Find where the given text appears and provide that cell's center as (x, y) coordinate. 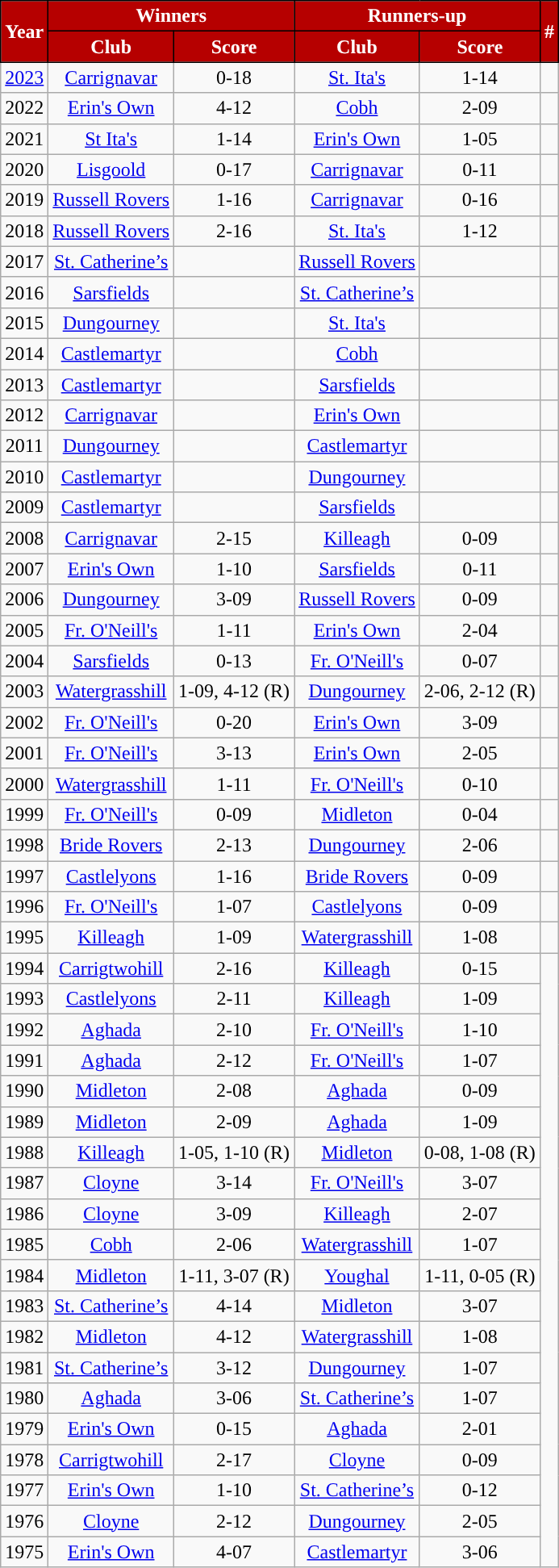
2016 (24, 292)
2-08 (234, 1091)
0-07 (479, 661)
2008 (24, 538)
1989 (24, 1122)
2012 (24, 416)
2-15 (234, 538)
2-11 (234, 999)
1984 (24, 1275)
2013 (24, 385)
2014 (24, 353)
1998 (24, 845)
2022 (24, 108)
0-16 (479, 200)
1983 (24, 1306)
0-13 (234, 661)
2-17 (234, 1460)
1999 (24, 814)
1976 (24, 1521)
1-12 (479, 231)
0-17 (234, 169)
2-06, 2-12 (R) (479, 692)
2006 (24, 600)
1995 (24, 938)
0-04 (479, 814)
4-07 (234, 1552)
3-13 (234, 753)
2003 (24, 692)
2000 (24, 784)
2-10 (234, 1030)
Runners-up (418, 16)
Year (24, 31)
Lisgoold (111, 169)
1-05 (479, 139)
1997 (24, 876)
Winners (171, 16)
St Ita's (111, 139)
2004 (24, 661)
2017 (24, 261)
1994 (24, 968)
2021 (24, 139)
2002 (24, 722)
2-01 (479, 1429)
2023 (24, 77)
1978 (24, 1460)
1993 (24, 999)
3-12 (234, 1368)
2010 (24, 477)
2009 (24, 508)
1982 (24, 1336)
2018 (24, 231)
Youghal (357, 1275)
1988 (24, 1152)
1-11, 3-07 (R) (234, 1275)
0-12 (479, 1491)
1990 (24, 1091)
1987 (24, 1183)
2015 (24, 323)
2-04 (479, 630)
0-18 (234, 77)
2011 (24, 446)
1-11, 0-05 (R) (479, 1275)
0-20 (234, 722)
0-08, 1-08 (R) (479, 1152)
2-13 (234, 845)
1996 (24, 907)
2020 (24, 169)
4-14 (234, 1306)
1981 (24, 1368)
1985 (24, 1244)
2001 (24, 753)
2007 (24, 569)
1980 (24, 1399)
1991 (24, 1060)
1977 (24, 1491)
1975 (24, 1552)
1-05, 1-10 (R) (234, 1152)
3-14 (234, 1183)
1-09, 4-12 (R) (234, 692)
2019 (24, 200)
2005 (24, 630)
1986 (24, 1214)
# (549, 31)
0-10 (479, 784)
1992 (24, 1030)
1979 (24, 1429)
2-07 (479, 1214)
